Provide the (X, Y) coordinate of the cell's center where the given text is located.  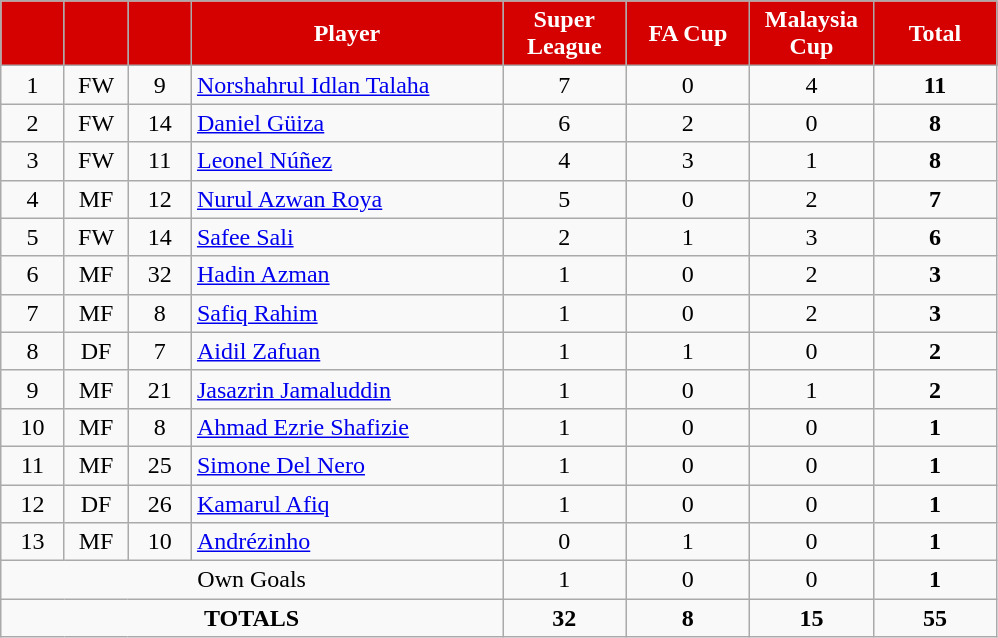
TOTALS (252, 618)
Own Goals (252, 580)
21 (160, 389)
Daniel Güiza (346, 123)
Total (935, 34)
Safee Sali (346, 237)
Leonel Núñez (346, 161)
26 (160, 503)
15 (812, 618)
25 (160, 465)
Nurul Azwan Roya (346, 199)
55 (935, 618)
Malaysia Cup (812, 34)
Player (346, 34)
Ahmad Ezrie Shafizie (346, 427)
Safiq Rahim (346, 313)
Simone Del Nero (346, 465)
Super League (564, 34)
Jasazrin Jamaluddin (346, 389)
Aidil Zafuan (346, 351)
Hadin Azman (346, 275)
Andrézinho (346, 542)
13 (33, 542)
FA Cup (688, 34)
Kamarul Afiq (346, 503)
Norshahrul Idlan Talaha (346, 85)
